From the cell containing the given text, extract its center point as [X, Y] coordinate. 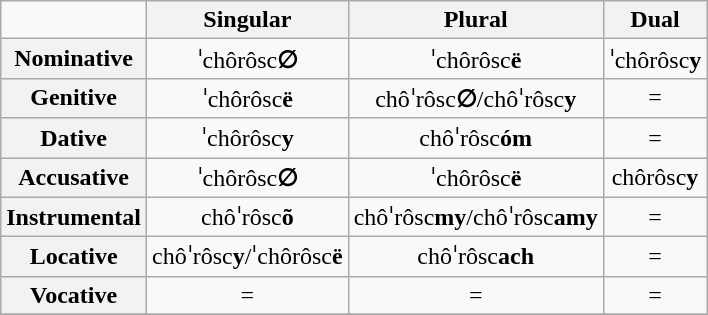
Dative [74, 138]
chôˈrôscóm [476, 138]
Plural [476, 20]
chôˈrôscach [476, 257]
Singular [247, 20]
chôˈrôscmy/chôˈrôscamy [476, 217]
Genitive [74, 98]
chôˈrôscy/ˈchôrôscë [247, 257]
Accusative [74, 178]
Vocative [74, 295]
Locative [74, 257]
Nominative [74, 59]
chôˈrôsc∅/chôˈrôscy [476, 98]
Instrumental [74, 217]
Dual [655, 20]
chôˈrôscõ [247, 217]
chôrôscy [655, 178]
